Capture the cell that displays the provided text and extract its [X, Y] central coordinate. 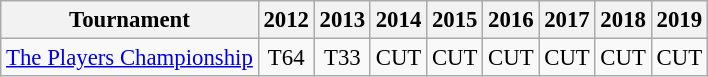
2017 [567, 20]
T33 [342, 58]
T64 [286, 58]
2019 [679, 20]
2014 [398, 20]
2015 [455, 20]
The Players Championship [130, 58]
2018 [623, 20]
2016 [511, 20]
Tournament [130, 20]
2013 [342, 20]
2012 [286, 20]
